Pinpoint the cell where the given text exists, returning its [x, y] midpoint coordinate. 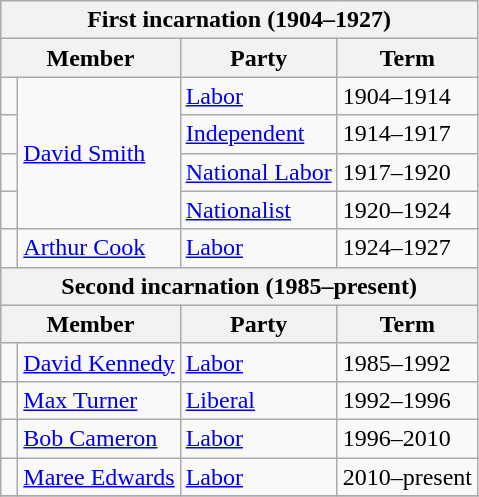
1904–1914 [407, 96]
Maree Edwards [99, 477]
Bob Cameron [99, 438]
1924–1927 [407, 248]
2010–present [407, 477]
1996–2010 [407, 438]
1917–1920 [407, 172]
1992–1996 [407, 400]
First incarnation (1904–1927) [240, 20]
1920–1924 [407, 210]
David Smith [99, 153]
1985–1992 [407, 362]
Liberal [258, 400]
1914–1917 [407, 134]
Second incarnation (1985–present) [240, 286]
Max Turner [99, 400]
David Kennedy [99, 362]
Arthur Cook [99, 248]
National Labor [258, 172]
Independent [258, 134]
Nationalist [258, 210]
